Find where the given text appears and provide that cell's center as [X, Y] coordinate. 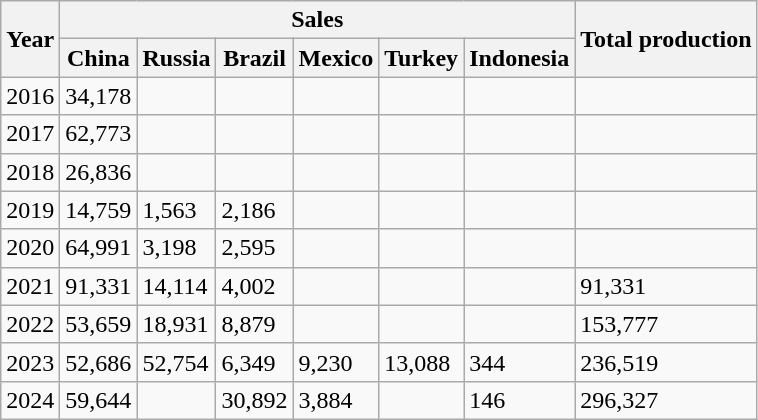
6,349 [254, 362]
2019 [30, 210]
13,088 [422, 362]
2023 [30, 362]
2017 [30, 134]
Turkey [422, 58]
34,178 [98, 96]
Russia [176, 58]
26,836 [98, 172]
Year [30, 39]
3,198 [176, 248]
8,879 [254, 324]
146 [520, 400]
Sales [318, 20]
2018 [30, 172]
China [98, 58]
53,659 [98, 324]
2,595 [254, 248]
2024 [30, 400]
4,002 [254, 286]
9,230 [336, 362]
30,892 [254, 400]
296,327 [666, 400]
2020 [30, 248]
2016 [30, 96]
2022 [30, 324]
14,114 [176, 286]
64,991 [98, 248]
2021 [30, 286]
Brazil [254, 58]
Indonesia [520, 58]
Total production [666, 39]
52,686 [98, 362]
2,186 [254, 210]
3,884 [336, 400]
1,563 [176, 210]
344 [520, 362]
52,754 [176, 362]
18,931 [176, 324]
Mexico [336, 58]
59,644 [98, 400]
236,519 [666, 362]
14,759 [98, 210]
153,777 [666, 324]
62,773 [98, 134]
